Output the (X, Y) coordinate of the center of the cell containing the given text.  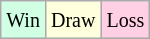
Win (24, 20)
Loss (126, 20)
Draw (72, 20)
